Output the [x, y] coordinate of the center of the cell containing the given text.  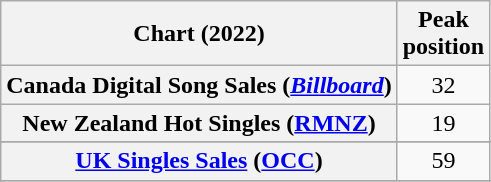
32 [443, 85]
New Zealand Hot Singles (RMNZ) [199, 123]
UK Singles Sales (OCC) [199, 161]
Canada Digital Song Sales (Billboard) [199, 85]
19 [443, 123]
Chart (2022) [199, 34]
Peakposition [443, 34]
59 [443, 161]
